Search for the cell housing the specified text and yield its [x, y] center coordinate. 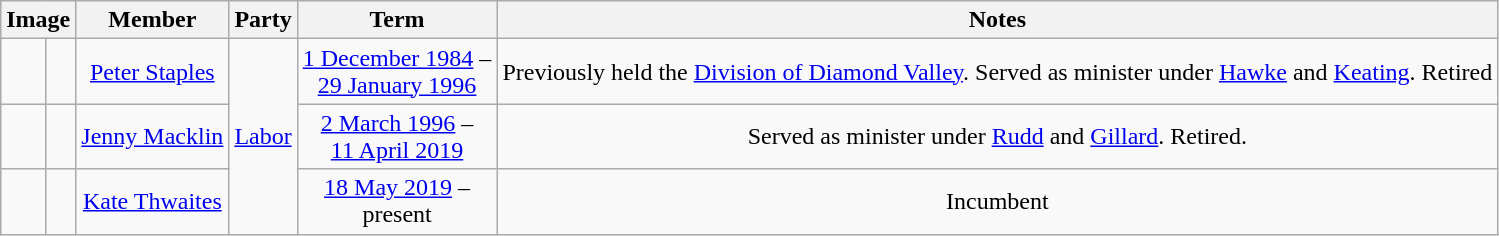
Peter Staples [152, 72]
Previously held the Division of Diamond Valley. Served as minister under Hawke and Keating. Retired [998, 72]
Served as minister under Rudd and Gillard. Retired. [998, 136]
Notes [998, 20]
Labor [263, 136]
Jenny Macklin [152, 136]
Incumbent [998, 202]
1 December 1984 –29 January 1996 [397, 72]
Member [152, 20]
Term [397, 20]
18 May 2019 –present [397, 202]
2 March 1996 –11 April 2019 [397, 136]
Party [263, 20]
Kate Thwaites [152, 202]
Image [38, 20]
